Capture the cell that displays the provided text and extract its [x, y] central coordinate. 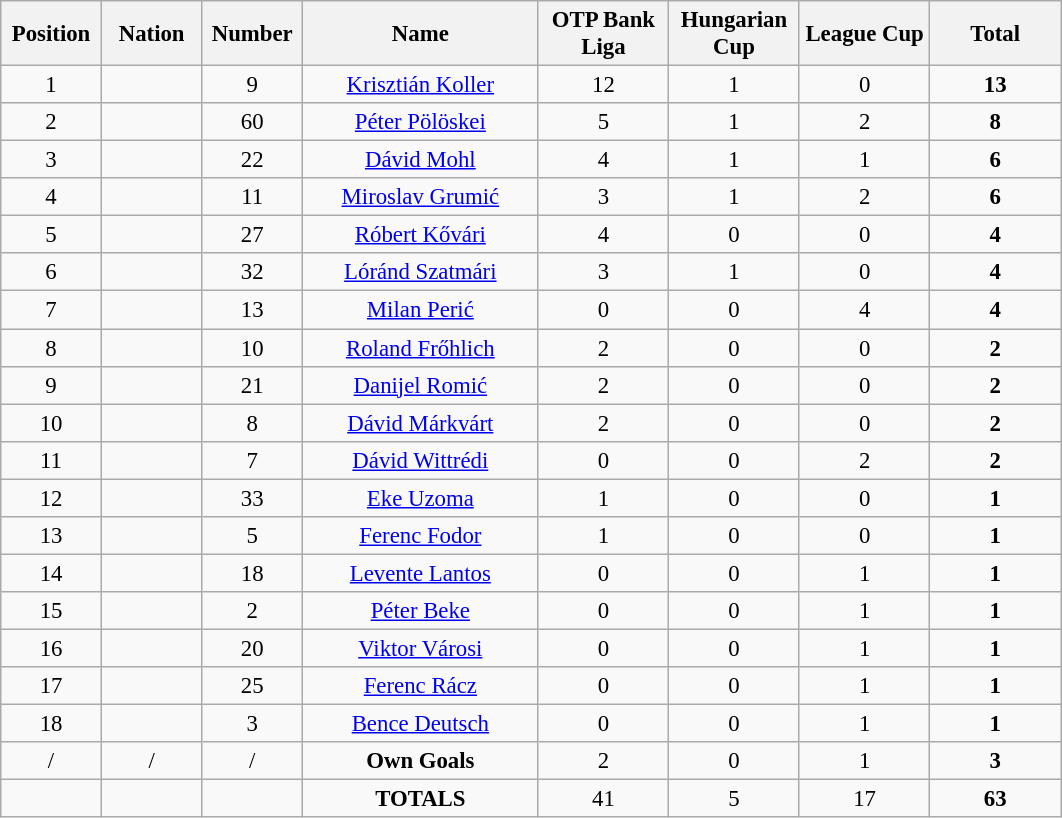
Bence Deutsch [421, 724]
Eke Uzoma [421, 498]
Ferenc Rácz [421, 686]
63 [996, 799]
Position [52, 34]
33 [252, 498]
16 [52, 648]
Levente Lantos [421, 573]
Dávid Wittrédi [421, 460]
Danijel Romić [421, 385]
15 [52, 611]
60 [252, 122]
Viktor Városi [421, 648]
Nation [152, 34]
Lóránd Szatmári [421, 273]
Number [252, 34]
Hungarian Cup [734, 34]
Dávid Mohl [421, 160]
Róbert Kővári [421, 235]
22 [252, 160]
Miroslav Grumić [421, 197]
Total [996, 34]
41 [604, 799]
League Cup [864, 34]
Name [421, 34]
Péter Beke [421, 611]
Péter Pölöskei [421, 122]
20 [252, 648]
TOTALS [421, 799]
Dávid Márkvárt [421, 423]
Roland Frőhlich [421, 348]
Milan Perić [421, 310]
Ferenc Fodor [421, 536]
14 [52, 573]
OTP Bank Liga [604, 34]
Own Goals [421, 761]
21 [252, 385]
32 [252, 273]
Krisztián Koller [421, 85]
25 [252, 686]
27 [252, 235]
